Determine the (X, Y) coordinate at the center of the cell enclosing the given text.  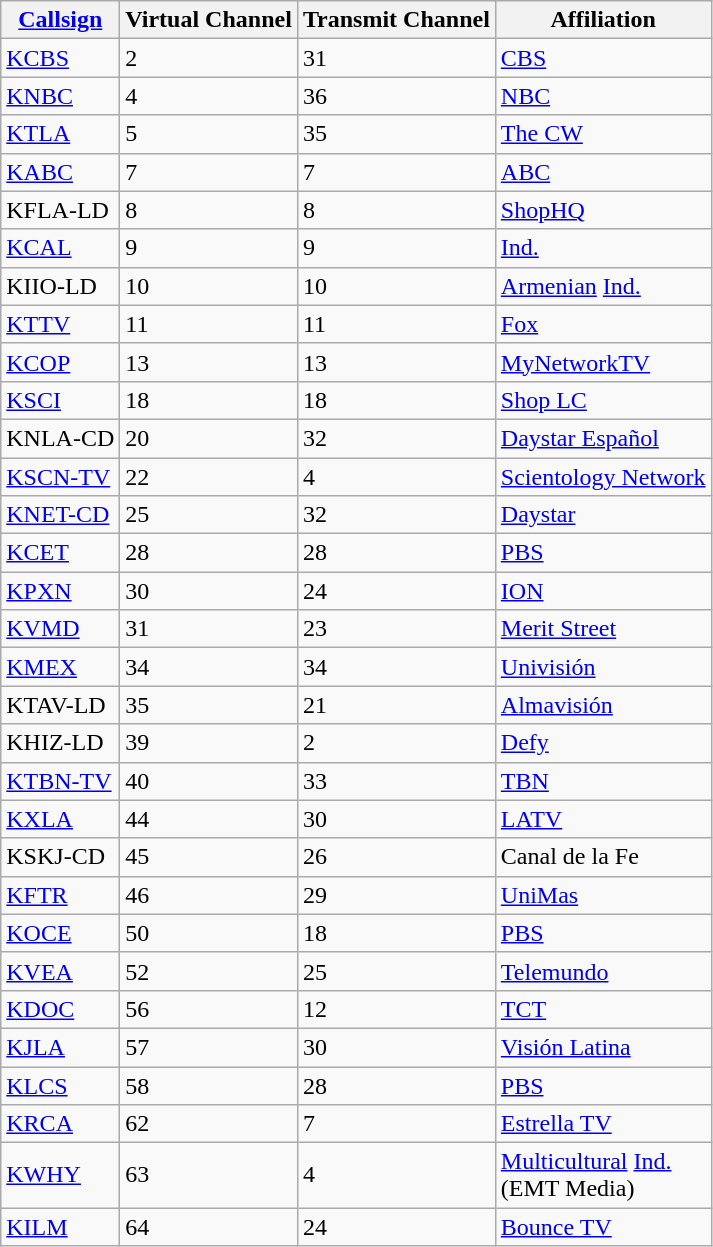
ION (603, 591)
40 (209, 781)
UniMas (603, 895)
36 (396, 96)
KLCS (60, 1085)
57 (209, 1047)
KILM (60, 1227)
ShopHQ (603, 210)
62 (209, 1124)
50 (209, 933)
KCBS (60, 58)
KTTV (60, 324)
Bounce TV (603, 1227)
KJLA (60, 1047)
CBS (603, 58)
Daystar Español (603, 438)
33 (396, 781)
KHIZ-LD (60, 743)
Canal de la Fe (603, 857)
Armenian Ind. (603, 286)
KWHY (60, 1176)
Virtual Channel (209, 20)
KSCN-TV (60, 477)
MyNetworkTV (603, 362)
29 (396, 895)
KTLA (60, 134)
KCET (60, 553)
KIIO-LD (60, 286)
20 (209, 438)
KSCI (60, 400)
KRCA (60, 1124)
39 (209, 743)
64 (209, 1227)
The CW (603, 134)
Transmit Channel (396, 20)
Scientology Network (603, 477)
5 (209, 134)
23 (396, 629)
Multicultural Ind. (EMT Media) (603, 1176)
KMEX (60, 667)
KSKJ-CD (60, 857)
KDOC (60, 1009)
12 (396, 1009)
LATV (603, 819)
26 (396, 857)
Telemundo (603, 971)
KTBN-TV (60, 781)
Visión Latina (603, 1047)
KNLA-CD (60, 438)
KNBC (60, 96)
Fox (603, 324)
KFTR (60, 895)
KOCE (60, 933)
KNET-CD (60, 515)
Ind. (603, 248)
63 (209, 1176)
KVMD (60, 629)
Univisión (603, 667)
TBN (603, 781)
Almavisión (603, 705)
45 (209, 857)
44 (209, 819)
KXLA (60, 819)
NBC (603, 96)
KPXN (60, 591)
KCOP (60, 362)
KABC (60, 172)
Estrella TV (603, 1124)
Defy (603, 743)
46 (209, 895)
56 (209, 1009)
Shop LC (603, 400)
TCT (603, 1009)
Affiliation (603, 20)
KCAL (60, 248)
Merit Street (603, 629)
58 (209, 1085)
Daystar (603, 515)
22 (209, 477)
Callsign (60, 20)
21 (396, 705)
ABC (603, 172)
KTAV-LD (60, 705)
KVEA (60, 971)
KFLA-LD (60, 210)
52 (209, 971)
